Provide the [X, Y] coordinate of the cell's center where the given text is located.  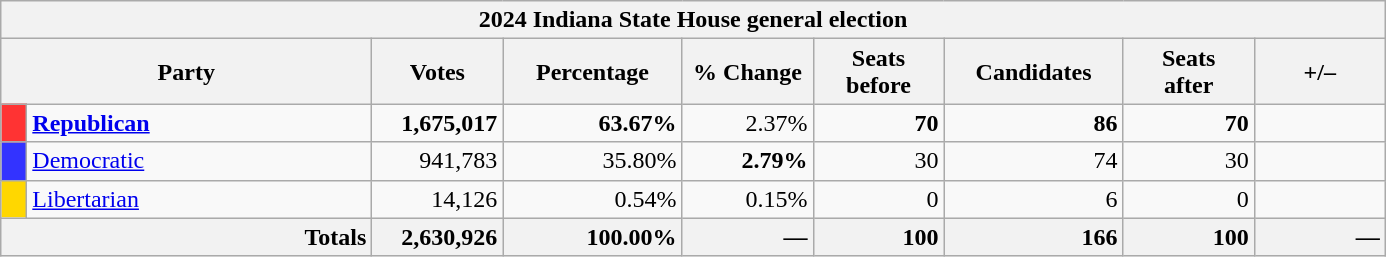
2.79% [748, 161]
0.15% [748, 199]
86 [1034, 123]
14,126 [438, 199]
166 [1034, 237]
Seatsafter [1188, 72]
63.67% [592, 123]
2,630,926 [438, 237]
% Change [748, 72]
Percentage [592, 72]
2024 Indiana State House general election [693, 20]
Republican [200, 123]
Libertarian [200, 199]
1,675,017 [438, 123]
2.37% [748, 123]
100.00% [592, 237]
Party [186, 72]
Totals [186, 237]
+/– [1320, 72]
Democratic [200, 161]
74 [1034, 161]
Seatsbefore [878, 72]
6 [1034, 199]
Candidates [1034, 72]
0.54% [592, 199]
Votes [438, 72]
941,783 [438, 161]
35.80% [592, 161]
